Return (x, y) of the center of cell containing provided text 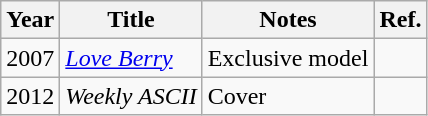
Weekly ASCII (131, 96)
Year (30, 20)
2012 (30, 96)
Title (131, 20)
Ref. (400, 20)
Exclusive model (288, 58)
2007 (30, 58)
Love Berry (131, 58)
Notes (288, 20)
Cover (288, 96)
